Find where the given text appears and provide that cell's center as (x, y) coordinate. 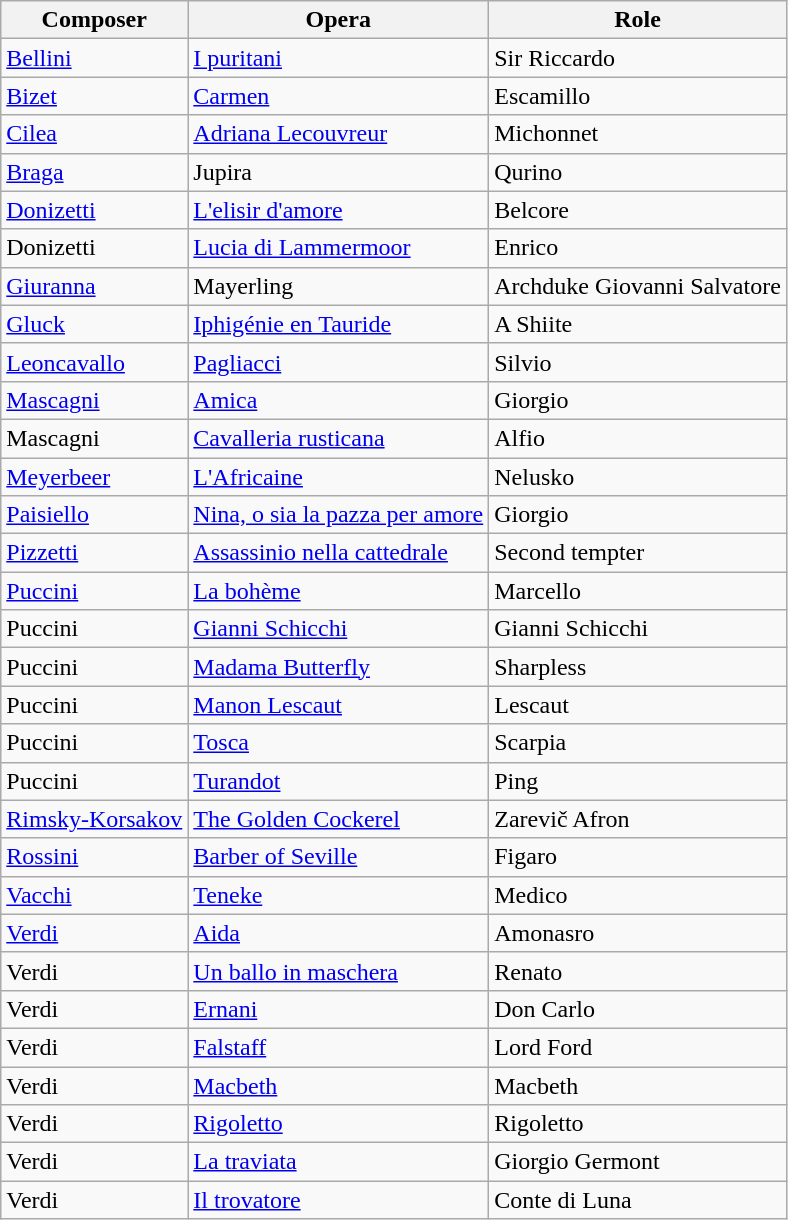
Meyerbeer (94, 477)
Sir Riccardo (638, 58)
Silvio (638, 362)
Aida (338, 933)
Second tempter (638, 553)
La bohème (338, 591)
I puritani (338, 58)
Bizet (94, 96)
The Golden Cockerel (338, 819)
Falstaff (338, 1047)
Nelusko (638, 477)
Turandot (338, 781)
Cavalleria rusticana (338, 438)
Iphigénie en Tauride (338, 324)
Madama Butterfly (338, 667)
Ernani (338, 1009)
Manon Lescaut (338, 705)
Barber of Seville (338, 857)
Giorgio Germont (638, 1162)
Amica (338, 400)
Teneke (338, 895)
Role (638, 20)
Giuranna (94, 286)
Enrico (638, 248)
L'Africaine (338, 477)
Marcello (638, 591)
A Shiite (638, 324)
Bellini (94, 58)
Archduke Giovanni Salvatore (638, 286)
Zarevič Afron (638, 819)
Lord Ford (638, 1047)
Medico (638, 895)
Conte di Luna (638, 1200)
Figaro (638, 857)
Paisiello (94, 515)
Michonnet (638, 134)
Rimsky-Korsakov (94, 819)
Tosca (338, 743)
Renato (638, 971)
Carmen (338, 96)
Mayerling (338, 286)
Alfio (638, 438)
Opera (338, 20)
Pizzetti (94, 553)
Leoncavallo (94, 362)
Adriana Lecouvreur (338, 134)
L'elisir d'amore (338, 210)
Lucia di Lammermoor (338, 248)
Braga (94, 172)
Un ballo in maschera (338, 971)
Don Carlo (638, 1009)
Gluck (94, 324)
Jupira (338, 172)
Belcore (638, 210)
Ping (638, 781)
Rossini (94, 857)
Pagliacci (338, 362)
Vacchi (94, 895)
Sharpless (638, 667)
Escamillo (638, 96)
Nina, o sia la pazza per amore (338, 515)
Cilea (94, 134)
Qurino (638, 172)
Amonasro (638, 933)
Lescaut (638, 705)
Il trovatore (338, 1200)
Composer (94, 20)
Scarpia (638, 743)
Assassinio nella cattedrale (338, 553)
La traviata (338, 1162)
